Detect which cell encompasses the target text, then output its (X, Y) center coordinate. 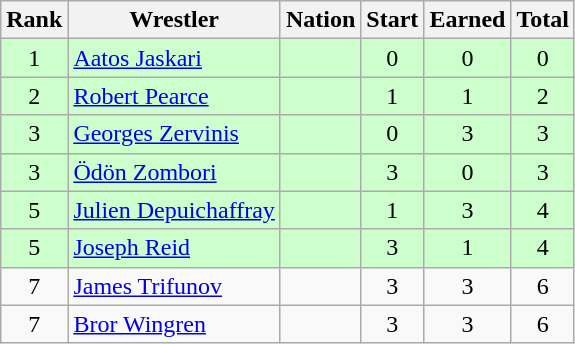
Georges Zervinis (174, 134)
James Trifunov (174, 286)
Start (392, 20)
Total (543, 20)
Nation (320, 20)
Julien Depuichaffray (174, 210)
Joseph Reid (174, 248)
Wrestler (174, 20)
Robert Pearce (174, 96)
Aatos Jaskari (174, 58)
Ödön Zombori (174, 172)
Bror Wingren (174, 324)
Rank (34, 20)
Earned (468, 20)
